Provide the [X, Y] coordinate of the cell's center where the given text is located.  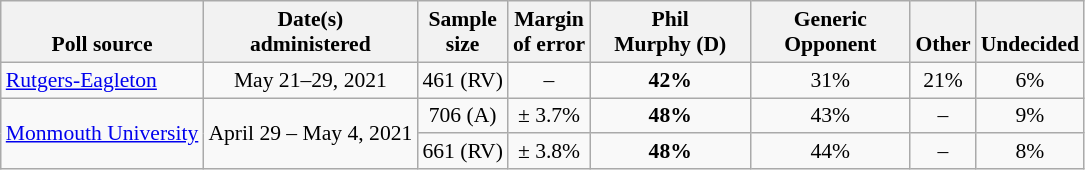
PhilMurphy (D) [670, 32]
Date(s)administered [310, 32]
661 (RV) [462, 152]
± 3.7% [549, 116]
706 (A) [462, 116]
42% [670, 80]
Undecided [1030, 32]
± 3.8% [549, 152]
21% [942, 80]
Marginof error [549, 32]
43% [830, 116]
Poll source [102, 32]
Monmouth University [102, 134]
April 29 – May 4, 2021 [310, 134]
6% [1030, 80]
9% [1030, 116]
Samplesize [462, 32]
Other [942, 32]
8% [1030, 152]
461 (RV) [462, 80]
GenericOpponent [830, 32]
31% [830, 80]
May 21–29, 2021 [310, 80]
44% [830, 152]
Rutgers-Eagleton [102, 80]
